Return [X, Y] of the center of cell containing provided text 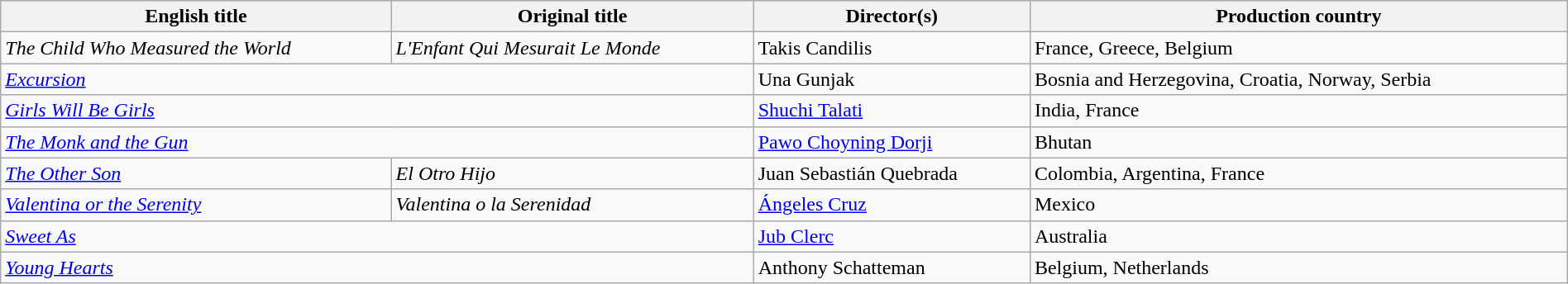
Ángeles Cruz [892, 205]
The Child Who Measured the World [196, 48]
Production country [1298, 17]
Shuchi Talati [892, 111]
Bosnia and Herzegovina, Croatia, Norway, Serbia [1298, 79]
L'Enfant Qui Mesurait Le Monde [572, 48]
Jub Clerc [892, 236]
The Other Son [196, 173]
Valentina or the Serenity [196, 205]
Colombia, Argentina, France [1298, 173]
Bhutan [1298, 142]
Girls Will Be Girls [377, 111]
Australia [1298, 236]
Anthony Schatteman [892, 267]
Belgium, Netherlands [1298, 267]
Takis Candilis [892, 48]
English title [196, 17]
El Otro Hijo [572, 173]
The Monk and the Gun [377, 142]
France, Greece, Belgium [1298, 48]
Pawo Choyning Dorji [892, 142]
Sweet As [377, 236]
Valentina o la Serenidad [572, 205]
India, France [1298, 111]
Original title [572, 17]
Mexico [1298, 205]
Una Gunjak [892, 79]
Young Hearts [377, 267]
Director(s) [892, 17]
Juan Sebastián Quebrada [892, 173]
Excursion [377, 79]
